Determine the (x, y) coordinate at the center of the cell enclosing the given text.  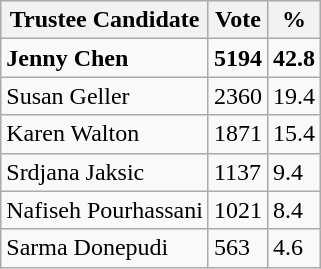
Srdjana Jaksic (105, 172)
1021 (238, 210)
Jenny Chen (105, 58)
2360 (238, 96)
Vote (238, 20)
Sarma Donepudi (105, 248)
1871 (238, 134)
5194 (238, 58)
9.4 (294, 172)
1137 (238, 172)
42.8 (294, 58)
19.4 (294, 96)
Susan Geller (105, 96)
563 (238, 248)
8.4 (294, 210)
4.6 (294, 248)
15.4 (294, 134)
% (294, 20)
Trustee Candidate (105, 20)
Karen Walton (105, 134)
Nafiseh Pourhassani (105, 210)
